Search for the cell housing the specified text and yield its [x, y] center coordinate. 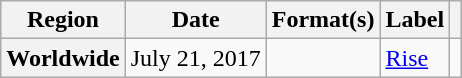
Date [196, 20]
Rise [415, 58]
Worldwide [63, 58]
Format(s) [323, 20]
Label [415, 20]
Region [63, 20]
July 21, 2017 [196, 58]
